Determine the [X, Y] coordinate at the center of the cell enclosing the given text.  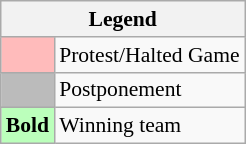
Winning team [150, 126]
Protest/Halted Game [150, 55]
Postponement [150, 90]
Legend [123, 19]
Bold [28, 126]
